Provide the [X, Y] coordinate of the cell's center where the given text is located.  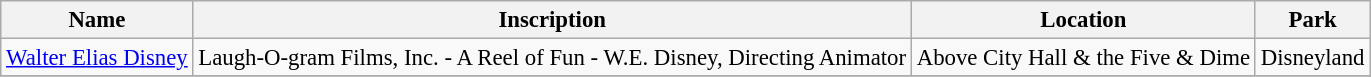
Laugh-O-gram Films, Inc. - A Reel of Fun - W.E. Disney, Directing Animator [552, 58]
Inscription [552, 20]
Disneyland [1312, 58]
Above City Hall & the Five & Dime [1083, 58]
Location [1083, 20]
Park [1312, 20]
Name [97, 20]
Walter Elias Disney [97, 58]
